For the text-containing cell, return its midpoint in [x, y] coordinate format. 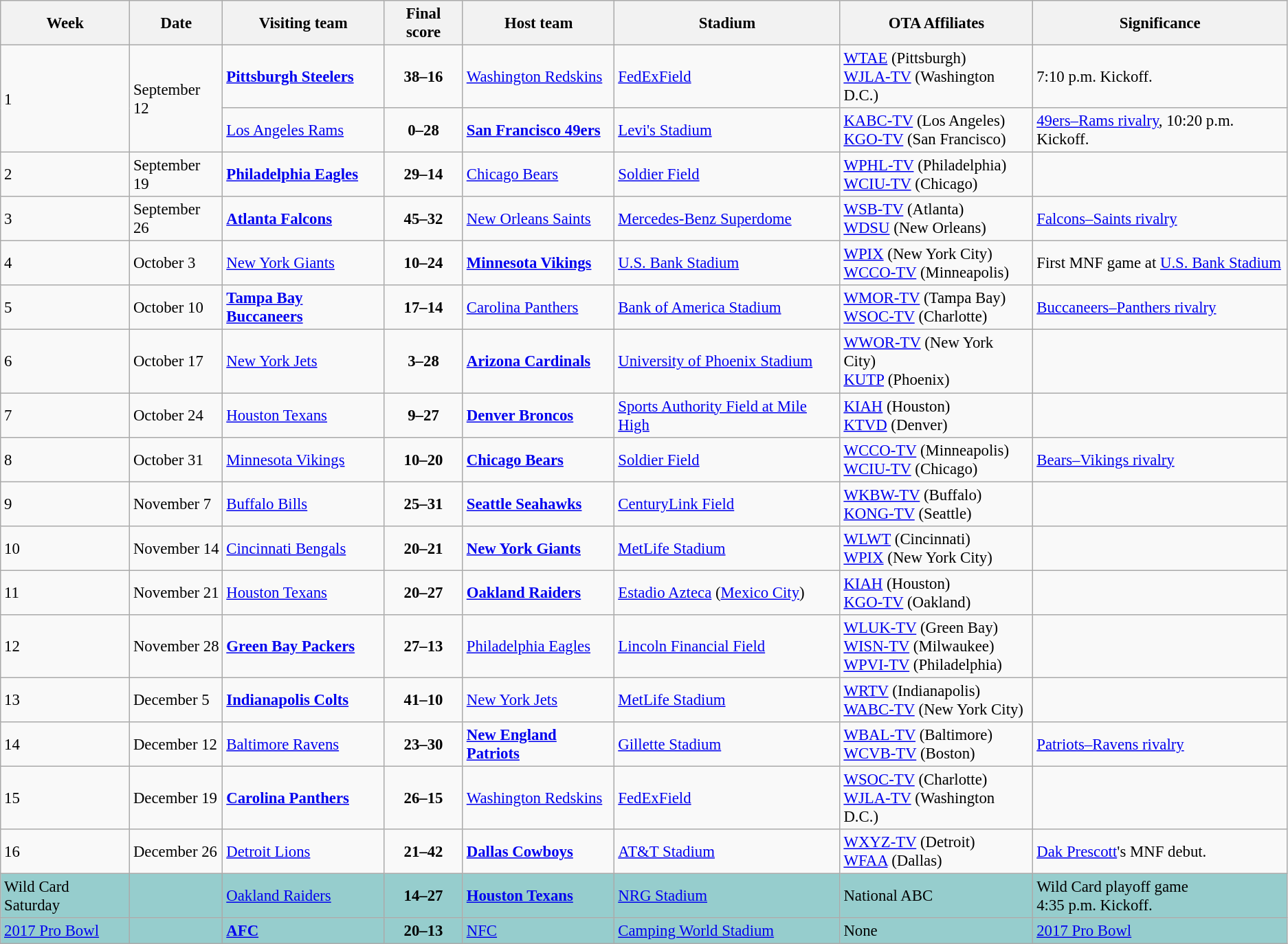
WSB-TV (Atlanta)WDSU (New Orleans) [936, 218]
Significance [1160, 23]
Wild Card Saturday [65, 896]
WLWT (Cincinnati)WPIX (New York City) [936, 548]
WBAL-TV (Baltimore)WCVB-TV (Boston) [936, 745]
WXYZ-TV (Detroit)WFAA (Dallas) [936, 852]
November 7 [176, 504]
KIAH (Houston)KGO-TV (Oakland) [936, 592]
December 5 [176, 699]
49ers–Rams rivalry, 10:20 p.m. Kickoff. [1160, 131]
Atlanta Falcons [304, 218]
16 [65, 852]
1 [65, 99]
WMOR-TV (Tampa Bay)WSOC-TV (Charlotte) [936, 308]
New Orleans Saints [538, 218]
September 26 [176, 218]
WKBW-TV (Buffalo)KONG-TV (Seattle) [936, 504]
Levi's Stadium [727, 131]
6 [65, 361]
October 3 [176, 264]
WWOR-TV (New York City)KUTP (Phoenix) [936, 361]
25–31 [423, 504]
WCCO-TV (Minneapolis)WCIU-TV (Chicago) [936, 459]
Visiting team [304, 23]
WPIX (New York City)WCCO-TV (Minneapolis) [936, 264]
Camping World Stadium [727, 931]
Sports Authority Field at Mile High [727, 415]
U.S. Bank Stadium [727, 264]
26–15 [423, 798]
14 [65, 745]
Seattle Seahawks [538, 504]
Bank of America Stadium [727, 308]
Falcons–Saints rivalry [1160, 218]
11 [65, 592]
First MNF game at U.S. Bank Stadium [1160, 264]
2 [65, 175]
Dallas Cowboys [538, 852]
WTAE (Pittsburgh)WJLA-TV (Washington D.C.) [936, 77]
October 31 [176, 459]
AFC [304, 931]
University of Phoenix Stadium [727, 361]
NRG Stadium [727, 896]
3–28 [423, 361]
OTA Affiliates [936, 23]
KABC-TV (Los Angeles)KGO-TV (San Francisco) [936, 131]
Arizona Cardinals [538, 361]
Gillette Stadium [727, 745]
Buccaneers–Panthers rivalry [1160, 308]
Detroit Lions [304, 852]
December 26 [176, 852]
Host team [538, 23]
Pittsburgh Steelers [304, 77]
WRTV (Indianapolis)WABC-TV (New York City) [936, 699]
20–13 [423, 931]
Week [65, 23]
41–10 [423, 699]
December 12 [176, 745]
3 [65, 218]
WSOC-TV (Charlotte)WJLA-TV (Washington D.C.) [936, 798]
38–16 [423, 77]
KIAH (Houston)KTVD (Denver) [936, 415]
10–24 [423, 264]
September 12 [176, 99]
November 14 [176, 548]
29–14 [423, 175]
CenturyLink Field [727, 504]
7:10 p.m. Kickoff. [1160, 77]
9 [65, 504]
17–14 [423, 308]
Buffalo Bills [304, 504]
October 10 [176, 308]
October 24 [176, 415]
WLUK-TV (Green Bay)WISN-TV (Milwaukee)WPVI-TV (Philadelphia) [936, 647]
Lincoln Financial Field [727, 647]
New England Patriots [538, 745]
7 [65, 415]
November 21 [176, 592]
Baltimore Ravens [304, 745]
0–28 [423, 131]
20–27 [423, 592]
20–21 [423, 548]
5 [65, 308]
8 [65, 459]
AT&T Stadium [727, 852]
None [936, 931]
Cincinnati Bengals [304, 548]
Bears–Vikings rivalry [1160, 459]
Dak Prescott's MNF debut. [1160, 852]
21–42 [423, 852]
10–20 [423, 459]
NFC [538, 931]
Stadium [727, 23]
15 [65, 798]
Green Bay Packers [304, 647]
Estadio Azteca (Mexico City) [727, 592]
November 28 [176, 647]
Wild Card playoff game4:35 p.m. Kickoff. [1160, 896]
WPHL-TV (Philadelphia)WCIU-TV (Chicago) [936, 175]
National ABC [936, 896]
Denver Broncos [538, 415]
12 [65, 647]
Final score [423, 23]
45–32 [423, 218]
9–27 [423, 415]
23–30 [423, 745]
Mercedes-Benz Superdome [727, 218]
14–27 [423, 896]
Date [176, 23]
San Francisco 49ers [538, 131]
Patriots–Ravens rivalry [1160, 745]
10 [65, 548]
4 [65, 264]
27–13 [423, 647]
Los Angeles Rams [304, 131]
Tampa Bay Buccaneers [304, 308]
Indianapolis Colts [304, 699]
December 19 [176, 798]
September 19 [176, 175]
13 [65, 699]
October 17 [176, 361]
